Search for the cell housing the specified text and yield its [x, y] center coordinate. 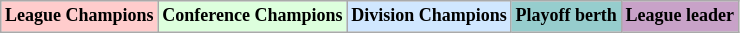
Division Champions [429, 16]
Playoff berth [566, 16]
League Champions [80, 16]
Conference Champions [252, 16]
League leader [680, 16]
